Scan for the cell matching the given text and deliver its (X, Y) coordinate at center. 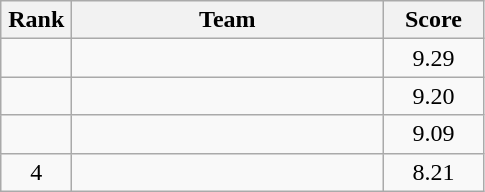
8.21 (434, 172)
Score (434, 20)
4 (36, 172)
9.09 (434, 134)
9.29 (434, 58)
9.20 (434, 96)
Team (228, 20)
Rank (36, 20)
